Provide the [x, y] coordinate of the cell's center where the given text is located.  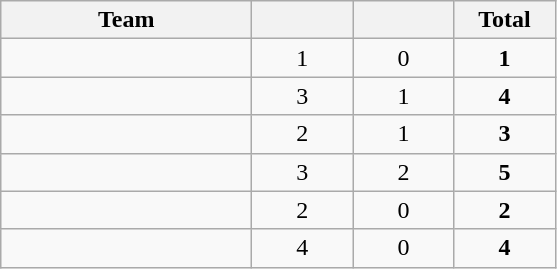
Team [126, 20]
Total [504, 20]
5 [504, 172]
